Provide the [x, y] coordinate of the cell's center where the given text is located.  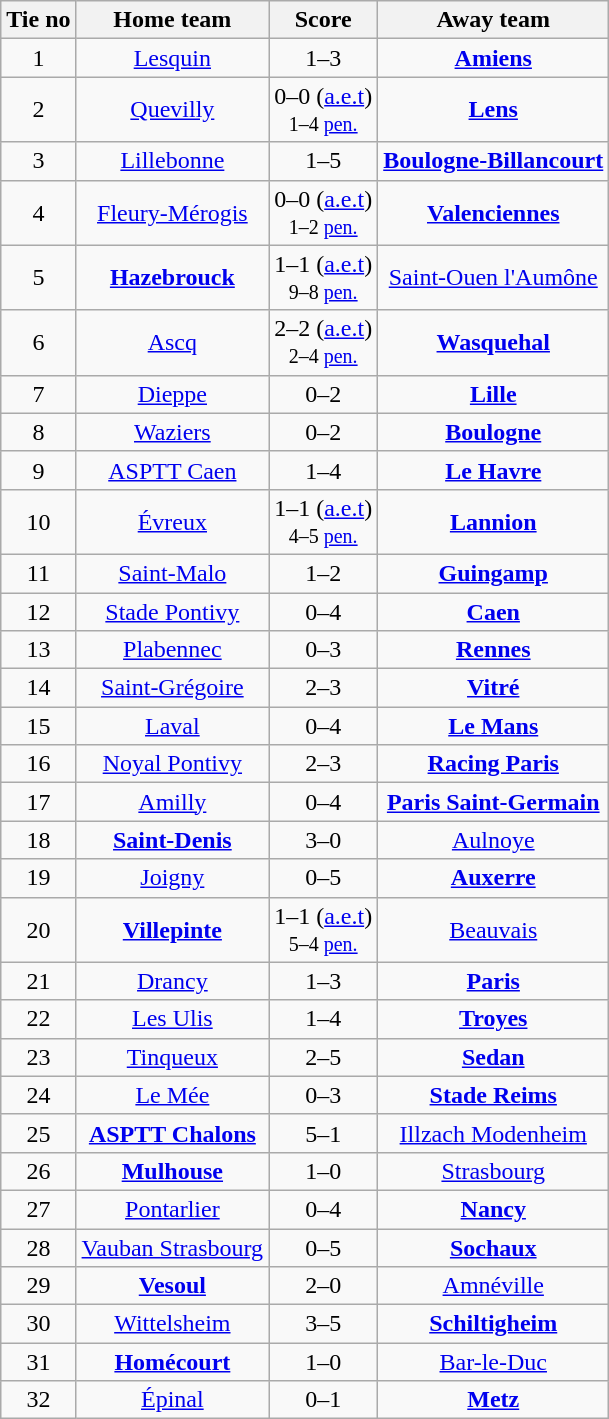
31 [38, 1362]
32 [38, 1400]
18 [38, 840]
10 [38, 522]
2–0 [324, 1286]
3–0 [324, 840]
Paris [494, 981]
Beauvais [494, 930]
13 [38, 650]
0–0 (a.e.t) 1–4 pen. [324, 110]
Stade Reims [494, 1095]
11 [38, 573]
Plabennec [172, 650]
Caen [494, 611]
Laval [172, 726]
17 [38, 802]
Vesoul [172, 1286]
Le Havre [494, 470]
Dieppe [172, 394]
Saint-Malo [172, 573]
Lens [494, 110]
Wasquehal [494, 342]
Score [324, 20]
4 [38, 212]
Joigny [172, 878]
0–1 [324, 1400]
7 [38, 394]
ASPTT Chalons [172, 1133]
Bar-le-Duc [494, 1362]
0–0 (a.e.t) 1–2 pen. [324, 212]
Épinal [172, 1400]
1–1 (a.e.t) 4–5 pen. [324, 522]
Auxerre [494, 878]
Amilly [172, 802]
Sedan [494, 1057]
Lillebonne [172, 161]
Rennes [494, 650]
20 [38, 930]
Amnéville [494, 1286]
12 [38, 611]
1–1 (a.e.t) 5–4 pen. [324, 930]
14 [38, 688]
Lille [494, 394]
Home team [172, 20]
27 [38, 1209]
ASPTT Caen [172, 470]
Vauban Strasbourg [172, 1247]
1 [38, 58]
Tie no [38, 20]
Nancy [494, 1209]
Wittelsheim [172, 1324]
3–5 [324, 1324]
Away team [494, 20]
26 [38, 1171]
5–1 [324, 1133]
2–5 [324, 1057]
5 [38, 278]
Lesquin [172, 58]
Stade Pontivy [172, 611]
Amiens [494, 58]
Le Mée [172, 1095]
Boulogne-Billancourt [494, 161]
Noyal Pontivy [172, 764]
Boulogne [494, 432]
Paris Saint-Germain [494, 802]
Tinqueux [172, 1057]
16 [38, 764]
2–2 (a.e.t) 2–4 pen. [324, 342]
24 [38, 1095]
1–2 [324, 573]
28 [38, 1247]
Valenciennes [494, 212]
Le Mans [494, 726]
Mulhouse [172, 1171]
Les Ulis [172, 1019]
Quevilly [172, 110]
Vitré [494, 688]
19 [38, 878]
Pontarlier [172, 1209]
Fleury-Mérogis [172, 212]
1–1 (a.e.t) 9–8 pen. [324, 278]
Homécourt [172, 1362]
Sochaux [494, 1247]
Drancy [172, 981]
1–5 [324, 161]
30 [38, 1324]
25 [38, 1133]
Racing Paris [494, 764]
23 [38, 1057]
Schiltigheim [494, 1324]
3 [38, 161]
Villepinte [172, 930]
29 [38, 1286]
Lannion [494, 522]
8 [38, 432]
Saint-Denis [172, 840]
Guingamp [494, 573]
15 [38, 726]
Strasbourg [494, 1171]
Saint-Ouen l'Aumône [494, 278]
Illzach Modenheim [494, 1133]
Saint-Grégoire [172, 688]
Hazebrouck [172, 278]
Ascq [172, 342]
Aulnoye [494, 840]
9 [38, 470]
Évreux [172, 522]
Waziers [172, 432]
6 [38, 342]
21 [38, 981]
Metz [494, 1400]
2 [38, 110]
Troyes [494, 1019]
22 [38, 1019]
